Return the (X, Y) coordinate for the center point of the cell that contains the specified text.  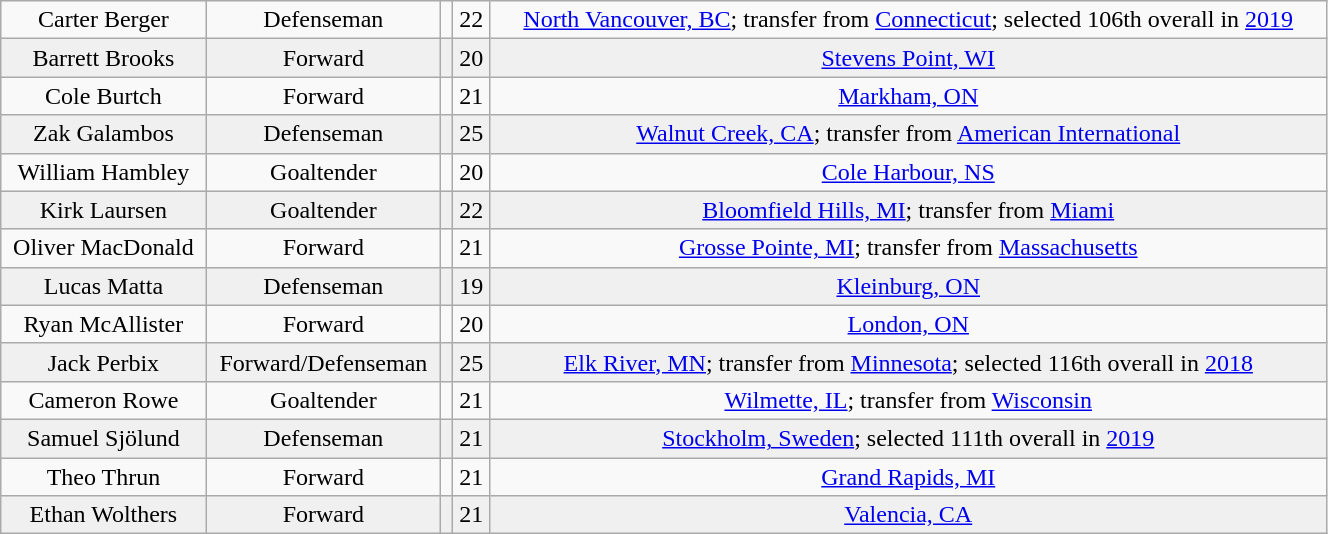
Grand Rapids, MI (908, 477)
Walnut Creek, CA; transfer from American International (908, 134)
Barrett Brooks (104, 58)
Stevens Point, WI (908, 58)
Zak Galambos (104, 134)
Ryan McAllister (104, 324)
19 (471, 286)
Wilmette, IL; transfer from Wisconsin (908, 400)
Markham, ON (908, 96)
Stockholm, Sweden; selected 111th overall in 2019 (908, 438)
Kleinburg, ON (908, 286)
Jack Perbix (104, 362)
Kirk Laursen (104, 210)
Forward/Defenseman (324, 362)
Cameron Rowe (104, 400)
Theo Thrun (104, 477)
William Hambley (104, 172)
Lucas Matta (104, 286)
Samuel Sjölund (104, 438)
Cole Harbour, NS (908, 172)
Carter Berger (104, 20)
North Vancouver, BC; transfer from Connecticut; selected 106th overall in 2019 (908, 20)
Valencia, CA (908, 515)
Ethan Wolthers (104, 515)
London, ON (908, 324)
Elk River, MN; transfer from Minnesota; selected 116th overall in 2018 (908, 362)
Cole Burtch (104, 96)
Grosse Pointe, MI; transfer from Massachusetts (908, 248)
Oliver MacDonald (104, 248)
Bloomfield Hills, MI; transfer from Miami (908, 210)
